Return the (x, y) coordinate for the center point of the cell that contains the specified text.  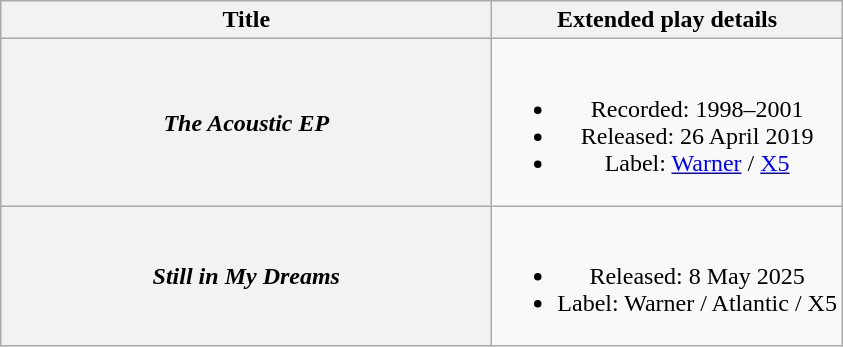
Recorded: 1998–2001Released: 26 April 2019Label: Warner / X5 (668, 122)
Released: 8 May 2025Label: Warner / Atlantic / X5 (668, 276)
Extended play details (668, 20)
Still in My Dreams (246, 276)
Title (246, 20)
The Acoustic EP (246, 122)
